Extract the (x, y) coordinate from the center of the cell holding the provided text.  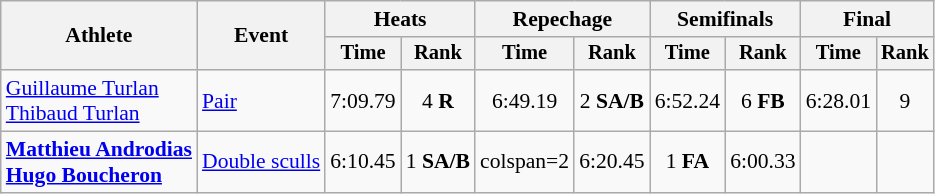
2 SA/B (612, 100)
6:52.24 (688, 100)
Semifinals (726, 19)
1 FA (688, 162)
Repechage (562, 19)
Final (868, 19)
7:09.79 (362, 100)
9 (905, 100)
6:20.45 (612, 162)
Pair (261, 100)
Heats (400, 19)
6:00.33 (762, 162)
1 SA/B (438, 162)
colspan=2 (524, 162)
Matthieu AndrodiasHugo Boucheron (99, 162)
6 FB (762, 100)
Guillaume TurlanThibaud Turlan (99, 100)
6:10.45 (362, 162)
4 R (438, 100)
6:28.01 (838, 100)
6:49.19 (524, 100)
Double sculls (261, 162)
Event (261, 36)
Athlete (99, 36)
